Capture the cell that displays the provided text and extract its (x, y) central coordinate. 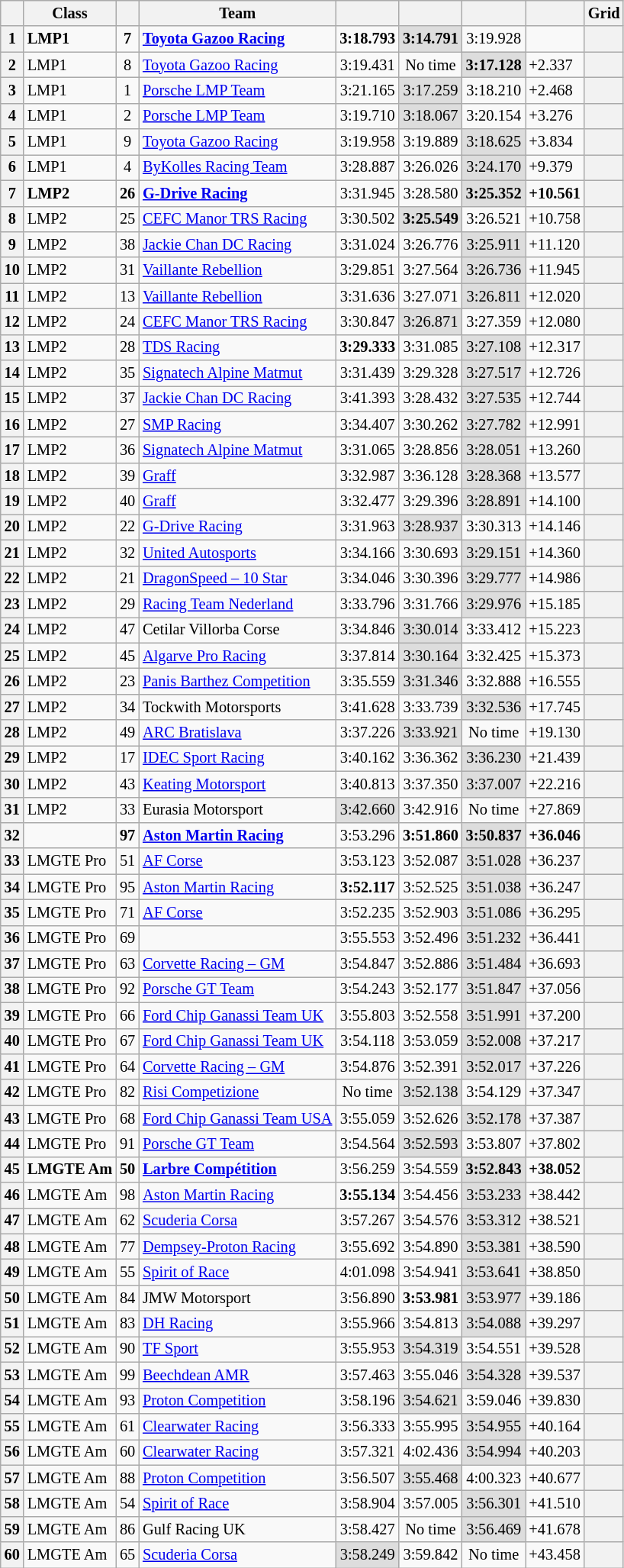
+41.510 (555, 1503)
3:30.262 (430, 424)
3:55.046 (430, 1375)
+37.347 (555, 1092)
Larbre Compétition (237, 1170)
3:31.065 (368, 450)
3:31.636 (368, 296)
3:17.259 (430, 90)
3:30.396 (430, 579)
88 (127, 1478)
Class (70, 13)
3:42.660 (368, 810)
Ford Chip Ganassi Team USA (237, 1118)
3:18.625 (494, 142)
3:55.468 (430, 1478)
3:30.014 (430, 630)
3:42.916 (430, 810)
3:18.210 (494, 90)
3:52.391 (430, 1066)
3:29.328 (430, 373)
+21.439 (555, 758)
+36.046 (555, 835)
3:55.953 (368, 1349)
3:59.842 (430, 1555)
3:36.362 (430, 758)
20 (12, 527)
3:58.249 (368, 1555)
3:54.941 (430, 1273)
3:53.641 (494, 1273)
3:29.777 (494, 579)
+39.830 (555, 1401)
3:36.230 (494, 758)
3:25.352 (494, 193)
3:26.736 (494, 270)
3:53.059 (430, 1041)
+12.020 (555, 296)
3:54.129 (494, 1092)
3:53.296 (368, 835)
+14.986 (555, 579)
3:31.945 (368, 193)
84 (127, 1298)
+12.991 (555, 424)
Keating Motorsport (237, 784)
3:25.549 (430, 219)
3:52.017 (494, 1066)
3:52.177 (430, 989)
3:54.319 (430, 1349)
3:57.321 (368, 1452)
3:57.463 (368, 1375)
+39.537 (555, 1375)
Grid (604, 13)
93 (127, 1401)
3:52.903 (430, 912)
46 (12, 1195)
3:52.008 (494, 1041)
16 (12, 424)
+38.052 (555, 1170)
68 (127, 1118)
3:26.776 (430, 244)
95 (127, 887)
3:28.891 (494, 502)
3:51.086 (494, 912)
3:32.888 (494, 681)
SMP Racing (237, 424)
3:52.496 (430, 938)
3:52.593 (430, 1144)
3:21.165 (368, 90)
+10.561 (555, 193)
3:30.164 (430, 656)
3:19.710 (368, 116)
3:59.046 (494, 1401)
+36.237 (555, 861)
3:34.407 (368, 424)
77 (127, 1247)
+11.945 (555, 270)
+12.317 (555, 347)
3:56.469 (494, 1529)
3:37.007 (494, 784)
69 (127, 938)
3:54.876 (368, 1066)
3:30.693 (430, 553)
61 (127, 1426)
64 (127, 1066)
+40.677 (555, 1478)
+37.056 (555, 989)
Beechdean AMR (237, 1375)
TDS Racing (237, 347)
3:28.937 (430, 527)
3:51.847 (494, 989)
3:58.427 (368, 1529)
3:52.558 (430, 1015)
3:54.118 (368, 1041)
3:52.117 (368, 887)
59 (12, 1529)
3:30.502 (368, 219)
3:30.847 (368, 321)
3:27.535 (494, 398)
3:28.051 (494, 450)
3:26.871 (430, 321)
DragonSpeed – 10 Star (237, 579)
3:40.162 (368, 758)
3:31.766 (430, 604)
83 (127, 1324)
Team (237, 13)
3:53.381 (494, 1247)
+39.528 (555, 1349)
3:19.958 (368, 142)
+3.834 (555, 142)
3:53.807 (494, 1144)
Racing Team Nederland (237, 604)
+11.120 (555, 244)
3:54.890 (430, 1247)
3:28.368 (494, 476)
3:50.837 (494, 835)
41 (12, 1066)
+38.850 (555, 1273)
44 (12, 1144)
3:30.313 (494, 527)
58 (12, 1503)
3:27.782 (494, 424)
12 (12, 321)
+14.360 (555, 553)
3:52.235 (368, 912)
+3.276 (555, 116)
3:20.154 (494, 116)
+15.223 (555, 630)
3:17.128 (494, 65)
3:34.846 (368, 630)
3:33.412 (494, 630)
3:53.977 (494, 1298)
3:41.393 (368, 398)
82 (127, 1092)
3:52.178 (494, 1118)
3:26.811 (494, 296)
3:53.312 (494, 1221)
3:28.856 (430, 450)
97 (127, 835)
3:54.088 (494, 1324)
3:29.851 (368, 270)
3:34.046 (368, 579)
3:55.692 (368, 1247)
3:54.564 (368, 1144)
3:36.128 (430, 476)
+13.260 (555, 450)
3:55.966 (368, 1324)
3:18.793 (368, 39)
Eurasia Motorsport (237, 810)
+12.744 (555, 398)
3:27.564 (430, 270)
3:54.456 (430, 1195)
ARC Bratislava (237, 733)
+12.080 (555, 321)
71 (127, 912)
3:51.860 (430, 835)
Gulf Racing UK (237, 1529)
3:51.484 (494, 964)
3:56.890 (368, 1298)
3:55.134 (368, 1195)
3:29.976 (494, 604)
3:37.226 (368, 733)
+10.758 (555, 219)
3:52.886 (430, 964)
+37.802 (555, 1144)
+37.226 (555, 1066)
3:25.911 (494, 244)
TF Sport (237, 1349)
3 (12, 90)
42 (12, 1092)
4:00.323 (494, 1478)
19 (12, 502)
3:52.138 (430, 1092)
3:27.108 (494, 347)
3:27.359 (494, 321)
3:31.024 (368, 244)
3:51.028 (494, 861)
48 (12, 1247)
99 (127, 1375)
3:41.628 (368, 707)
86 (127, 1529)
Dempsey-Proton Racing (237, 1247)
11 (12, 296)
3:54.955 (494, 1426)
3:53.123 (368, 861)
3:54.559 (430, 1170)
3:51.232 (494, 938)
3:19.431 (368, 65)
Panis Barthez Competition (237, 681)
67 (127, 1041)
90 (127, 1349)
3:54.328 (494, 1375)
3:54.813 (430, 1324)
3:31.085 (430, 347)
+22.216 (555, 784)
3:24.170 (494, 167)
3:56.301 (494, 1503)
+40.164 (555, 1426)
3:18.067 (430, 116)
3:53.233 (494, 1195)
3:54.621 (430, 1401)
+37.200 (555, 1015)
+41.678 (555, 1529)
3:31.963 (368, 527)
3:29.396 (430, 502)
+27.869 (555, 810)
3:52.525 (430, 887)
Cetilar Villorba Corse (237, 630)
3:58.904 (368, 1503)
30 (12, 784)
3:58.196 (368, 1401)
+38.521 (555, 1221)
3:28.432 (430, 398)
3:51.991 (494, 1015)
3:35.559 (368, 681)
IDEC Sport Racing (237, 758)
3:29.333 (368, 347)
3:26.026 (430, 167)
62 (127, 1221)
3:56.259 (368, 1170)
3:55.995 (430, 1426)
+9.379 (555, 167)
3:33.921 (430, 733)
3:54.847 (368, 964)
+43.458 (555, 1555)
DH Racing (237, 1324)
57 (12, 1478)
3:32.425 (494, 656)
3:33.796 (368, 604)
3:32.477 (368, 502)
+40.203 (555, 1452)
+39.186 (555, 1298)
14 (12, 373)
3:52.087 (430, 861)
3:37.814 (368, 656)
+17.745 (555, 707)
+36.295 (555, 912)
3:34.166 (368, 553)
3:54.551 (494, 1349)
3:32.536 (494, 707)
3:54.243 (368, 989)
United Autosports (237, 553)
15 (12, 398)
+38.442 (555, 1195)
+14.146 (555, 527)
Risi Competizione (237, 1092)
3:53.981 (430, 1298)
3:31.346 (430, 681)
3:52.626 (430, 1118)
3:28.887 (368, 167)
+36.441 (555, 938)
3:40.813 (368, 784)
3:27.071 (430, 296)
3:54.994 (494, 1452)
56 (12, 1452)
5 (12, 142)
+12.726 (555, 373)
52 (12, 1349)
Tockwith Motorsports (237, 707)
+2.468 (555, 90)
3:32.987 (368, 476)
JMW Motorsport (237, 1298)
3:55.553 (368, 938)
4:01.098 (368, 1273)
3:31.439 (368, 373)
3:28.580 (430, 193)
+15.373 (555, 656)
91 (127, 1144)
53 (12, 1375)
3:55.059 (368, 1118)
+37.387 (555, 1118)
+2.337 (555, 65)
63 (127, 964)
3:27.517 (494, 373)
4:02.436 (430, 1452)
3:56.507 (368, 1478)
+36.693 (555, 964)
3:55.803 (368, 1015)
Algarve Pro Racing (237, 656)
3:56.333 (368, 1426)
3:26.521 (494, 219)
3:37.350 (430, 784)
3:19.889 (430, 142)
3:54.576 (430, 1221)
3:52.843 (494, 1170)
+39.297 (555, 1324)
+15.185 (555, 604)
+14.100 (555, 502)
3:29.151 (494, 553)
66 (127, 1015)
+13.577 (555, 476)
3:57.267 (368, 1221)
98 (127, 1195)
3:19.928 (494, 39)
3:57.005 (430, 1503)
+36.247 (555, 887)
65 (127, 1555)
3:14.791 (430, 39)
10 (12, 270)
3:51.038 (494, 887)
+38.590 (555, 1247)
18 (12, 476)
+16.555 (555, 681)
ByKolles Racing Team (237, 167)
3:33.739 (430, 707)
+37.217 (555, 1041)
92 (127, 989)
6 (12, 167)
+19.130 (555, 733)
